Extract the (X, Y) coordinate from the center of the cell holding the provided text.  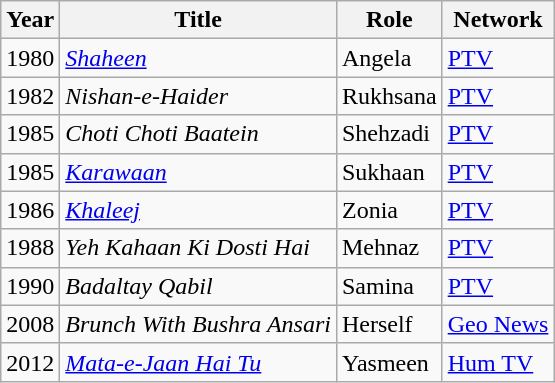
Choti Choti Baatein (198, 134)
Title (198, 20)
Nishan-e-Haider (198, 96)
Mehnaz (389, 248)
Samina (389, 286)
Geo News (498, 324)
Sukhaan (389, 172)
Angela (389, 58)
Yasmeen (389, 362)
1990 (30, 286)
Year (30, 20)
1980 (30, 58)
Shehzadi (389, 134)
Mata-e-Jaan Hai Tu (198, 362)
Badaltay Qabil (198, 286)
Zonia (389, 210)
Herself (389, 324)
Hum TV (498, 362)
Brunch With Bushra Ansari (198, 324)
2008 (30, 324)
Khaleej (198, 210)
Role (389, 20)
1982 (30, 96)
Yeh Kahaan Ki Dosti Hai (198, 248)
1988 (30, 248)
Shaheen (198, 58)
Karawaan (198, 172)
1986 (30, 210)
Network (498, 20)
Rukhsana (389, 96)
2012 (30, 362)
